Search for the cell housing the specified text and yield its (x, y) center coordinate. 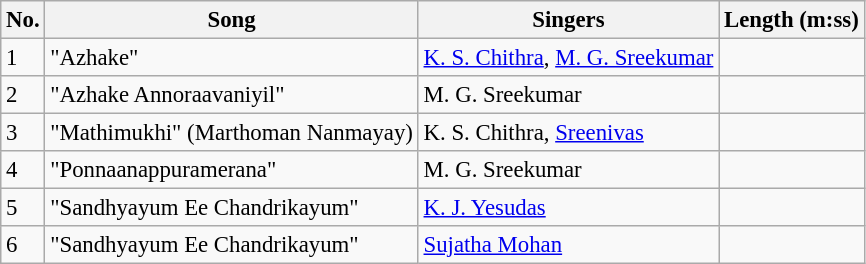
"Azhake Annoraavaniyil" (232, 95)
4 (23, 170)
5 (23, 208)
No. (23, 20)
Length (m:ss) (792, 20)
Song (232, 20)
K. S. Chithra, Sreenivas (568, 133)
Singers (568, 20)
K. J. Yesudas (568, 208)
3 (23, 133)
"Mathimukhi" (Marthoman Nanmayay) (232, 133)
"Azhake" (232, 58)
"Ponnaanappuramerana" (232, 170)
K. S. Chithra, M. G. Sreekumar (568, 58)
Sujatha Mohan (568, 245)
2 (23, 95)
6 (23, 245)
1 (23, 58)
